Return the (x, y) coordinate for the center point of the cell that contains the specified text.  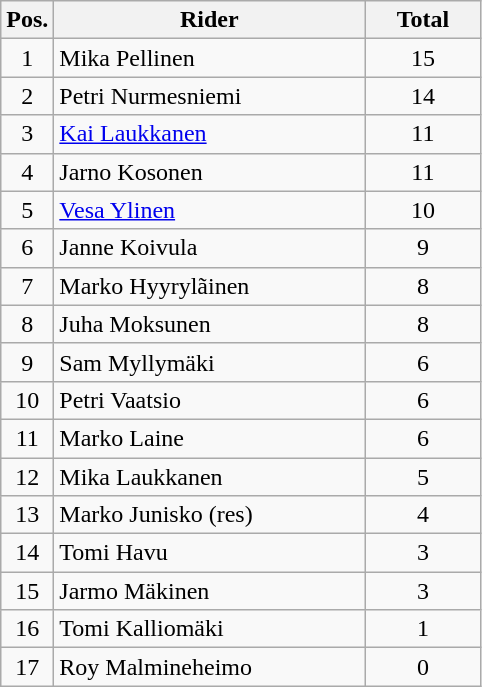
Pos. (28, 20)
16 (28, 629)
Vesa Ylinen (210, 210)
12 (28, 477)
Roy Malmineheimo (210, 667)
13 (28, 515)
Jarmo Mäkinen (210, 591)
Rider (210, 20)
17 (28, 667)
Marko Laine (210, 438)
Jarno Kosonen (210, 172)
Tomi Kalliomäki (210, 629)
Kai Laukkanen (210, 134)
Janne Koivula (210, 248)
0 (423, 667)
Total (423, 20)
Sam Myllymäki (210, 362)
Petri Nurmesniemi (210, 96)
Mika Laukkanen (210, 477)
Petri Vaatsio (210, 400)
2 (28, 96)
Marko Junisko (res) (210, 515)
Marko Hyyrylãinen (210, 286)
Mika Pellinen (210, 58)
Tomi Havu (210, 553)
7 (28, 286)
Juha Moksunen (210, 324)
